Detect which cell encompasses the target text, then output its (X, Y) center coordinate. 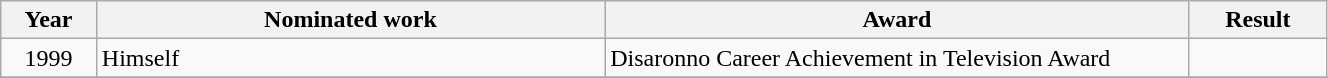
1999 (49, 58)
Nominated work (350, 20)
Himself (350, 58)
Disaronno Career Achievement in Television Award (898, 58)
Award (898, 20)
Year (49, 20)
Result (1258, 20)
